Search for the cell housing the specified text and yield its (X, Y) center coordinate. 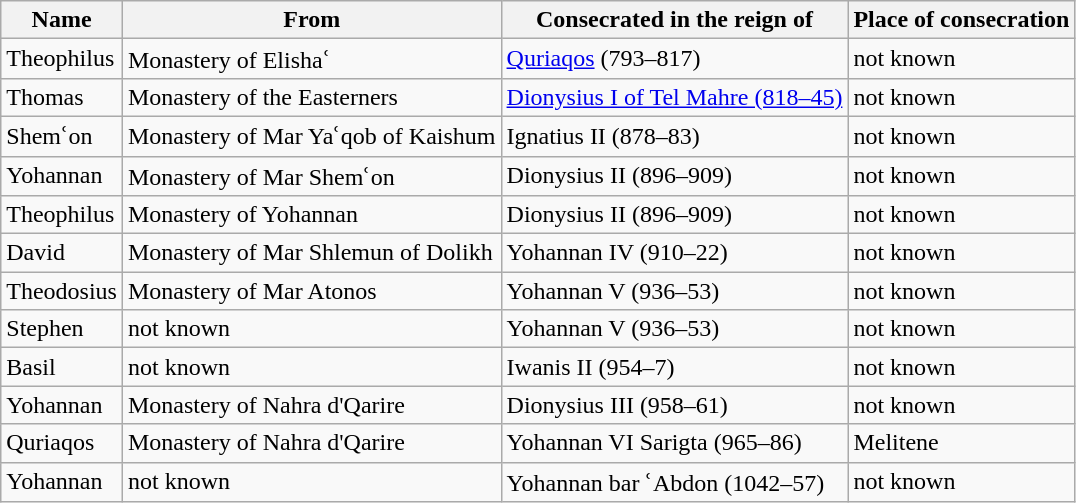
David (62, 253)
Stephen (62, 329)
Place of consecration (962, 20)
Thomas (62, 97)
Monastery of Mar Shlemun of Dolikh (312, 253)
Yohannan VI Sarigta (965–86) (674, 443)
Quriaqos (793–817) (674, 59)
Monastery of Mar Atonos (312, 291)
Yohannan bar ʿAbdon (1042–57) (674, 482)
Dionysius I of Tel Mahre (818–45) (674, 97)
Dionysius III (958–61) (674, 405)
Melitene (962, 443)
Ignatius II (878–83) (674, 136)
Yohannan IV (910–22) (674, 253)
Monastery of the Easterners (312, 97)
Iwanis II (954–7) (674, 367)
Quriaqos (62, 443)
Monastery of Mar Shemʿon (312, 176)
Shemʿon (62, 136)
Consecrated in the reign of (674, 20)
Monastery of Elishaʿ (312, 59)
Theodosius (62, 291)
From (312, 20)
Name (62, 20)
Monastery of Mar Yaʿqob of Kaishum (312, 136)
Monastery of Yohannan (312, 215)
Basil (62, 367)
